From the cell containing the given text, extract its center point as (x, y) coordinate. 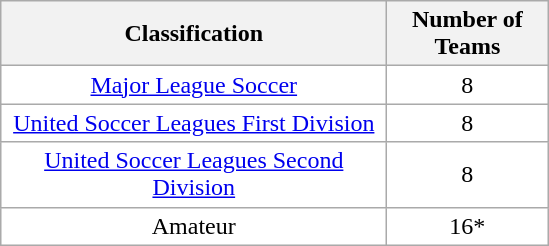
Number of Teams (468, 34)
Classification (194, 34)
United Soccer Leagues Second Division (194, 174)
16* (468, 226)
Major League Soccer (194, 85)
United Soccer Leagues First Division (194, 123)
Amateur (194, 226)
